Return [X, Y] of the center of cell containing provided text 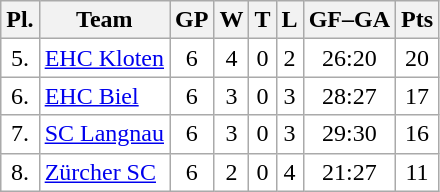
GF–GA [349, 20]
16 [418, 134]
6. [20, 96]
17 [418, 96]
28:27 [349, 96]
Pts [418, 20]
Pl. [20, 20]
29:30 [349, 134]
21:27 [349, 172]
W [232, 20]
26:20 [349, 58]
Zürcher SC [104, 172]
5. [20, 58]
11 [418, 172]
EHC Kloten [104, 58]
GP [192, 20]
T [262, 20]
8. [20, 172]
7. [20, 134]
20 [418, 58]
SC Langnau [104, 134]
EHC Biel [104, 96]
Team [104, 20]
L [290, 20]
